Return the [x, y] coordinate for the center point of the cell that contains the specified text.  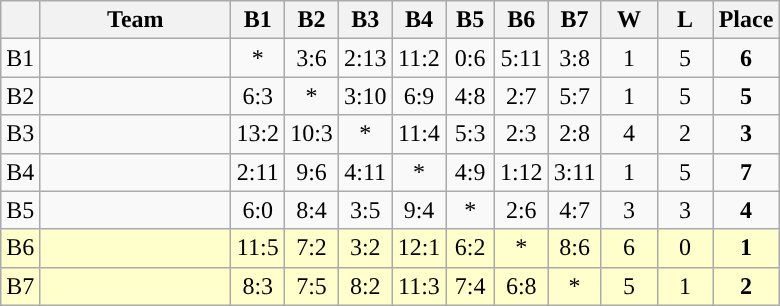
4:11 [365, 172]
5:3 [470, 134]
7 [746, 172]
7:2 [312, 248]
11:5 [258, 248]
4:8 [470, 96]
3:6 [312, 58]
7:5 [312, 286]
8:3 [258, 286]
5:11 [521, 58]
4:7 [574, 210]
L [685, 20]
3:10 [365, 96]
6:0 [258, 210]
Team [136, 20]
6:9 [419, 96]
Place [746, 20]
7:4 [470, 286]
8:2 [365, 286]
2:13 [365, 58]
4:9 [470, 172]
11:2 [419, 58]
8:4 [312, 210]
13:2 [258, 134]
3:2 [365, 248]
12:1 [419, 248]
1:12 [521, 172]
6:8 [521, 286]
2:8 [574, 134]
11:4 [419, 134]
6:3 [258, 96]
8:6 [574, 248]
3:8 [574, 58]
9:4 [419, 210]
3:11 [574, 172]
5:7 [574, 96]
2:3 [521, 134]
2:7 [521, 96]
6:2 [470, 248]
11:3 [419, 286]
0 [685, 248]
2:11 [258, 172]
3:5 [365, 210]
10:3 [312, 134]
2:6 [521, 210]
W [629, 20]
9:6 [312, 172]
0:6 [470, 58]
